Output the [X, Y] coordinate of the center of the cell containing the given text.  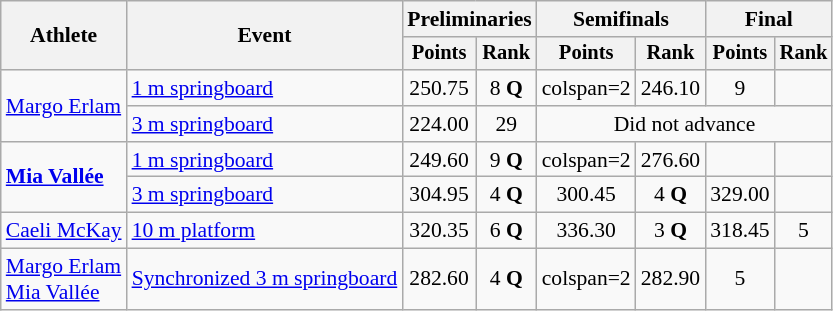
224.00 [439, 124]
3 Q [670, 231]
304.95 [439, 195]
329.00 [740, 195]
282.90 [670, 280]
250.75 [439, 88]
320.35 [439, 231]
10 m platform [265, 231]
29 [506, 124]
Semifinals [622, 19]
8 Q [506, 88]
Synchronized 3 m springboard [265, 280]
Mia Vallée [64, 178]
246.10 [670, 88]
Margo Erlam [64, 106]
Event [265, 36]
Margo ErlamMia Vallée [64, 280]
336.30 [586, 231]
249.60 [439, 160]
282.60 [439, 280]
Athlete [64, 36]
6 Q [506, 231]
Final [768, 19]
Caeli McKay [64, 231]
Preliminaries [469, 19]
318.45 [740, 231]
9 Q [506, 160]
Did not advance [685, 124]
300.45 [586, 195]
276.60 [670, 160]
9 [740, 88]
